Output the [X, Y] coordinate of the center of the cell containing the given text.  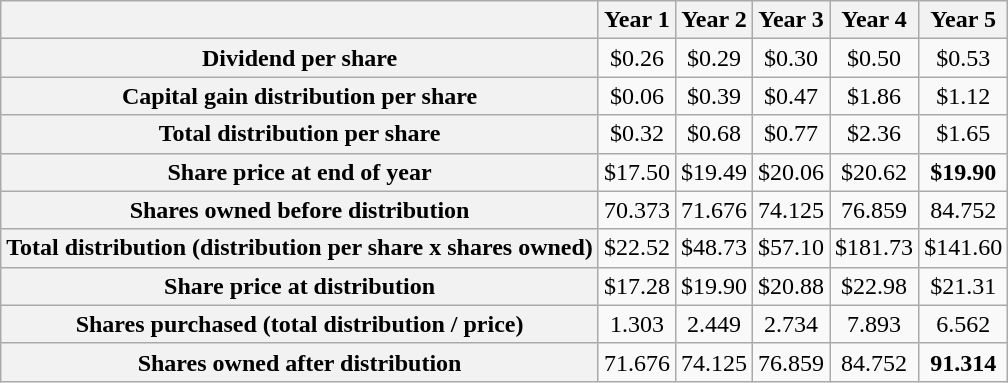
6.562 [964, 324]
$57.10 [790, 248]
1.303 [636, 324]
Year 3 [790, 20]
$1.86 [874, 96]
2.449 [714, 324]
Share price at end of year [300, 172]
Year 4 [874, 20]
Dividend per share [300, 58]
$20.06 [790, 172]
$17.28 [636, 286]
7.893 [874, 324]
$22.52 [636, 248]
Year 1 [636, 20]
Year 2 [714, 20]
Share price at distribution [300, 286]
Total distribution per share [300, 134]
$0.53 [964, 58]
$20.62 [874, 172]
$0.47 [790, 96]
$2.36 [874, 134]
91.314 [964, 362]
$48.73 [714, 248]
Capital gain distribution per share [300, 96]
$0.77 [790, 134]
$0.29 [714, 58]
$22.98 [874, 286]
Total distribution (distribution per share x shares owned) [300, 248]
$0.39 [714, 96]
$181.73 [874, 248]
Shares purchased (total distribution / price) [300, 324]
$1.12 [964, 96]
$0.06 [636, 96]
$0.26 [636, 58]
$0.50 [874, 58]
$17.50 [636, 172]
$0.32 [636, 134]
$0.68 [714, 134]
Shares owned before distribution [300, 210]
2.734 [790, 324]
$1.65 [964, 134]
$141.60 [964, 248]
70.373 [636, 210]
Shares owned after distribution [300, 362]
$20.88 [790, 286]
$0.30 [790, 58]
$19.49 [714, 172]
Year 5 [964, 20]
$21.31 [964, 286]
